Extract the [X, Y] coordinate from the center of the cell holding the provided text.  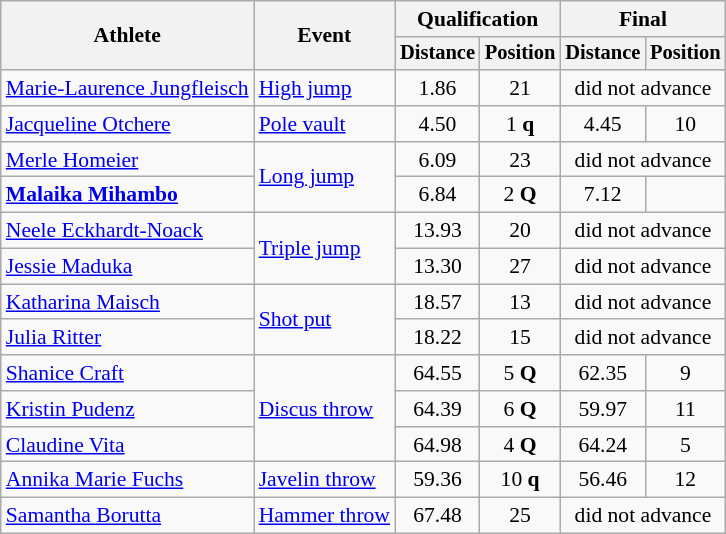
Pole vault [324, 124]
Kristin Pudenz [128, 409]
64.39 [438, 409]
25 [520, 516]
23 [520, 160]
11 [685, 409]
5 Q [520, 373]
64.24 [602, 445]
6.09 [438, 160]
18.22 [438, 338]
Malaika Mihambo [128, 195]
9 [685, 373]
Event [324, 36]
Discus throw [324, 408]
4 Q [520, 445]
Final [642, 19]
56.46 [602, 480]
27 [520, 267]
59.97 [602, 409]
5 [685, 445]
Julia Ritter [128, 338]
62.35 [602, 373]
Long jump [324, 178]
6 Q [520, 409]
Hammer throw [324, 516]
6.84 [438, 195]
Merle Homeier [128, 160]
Neele Eckhardt-Noack [128, 231]
20 [520, 231]
1 q [520, 124]
Javelin throw [324, 480]
Triple jump [324, 248]
59.36 [438, 480]
13.93 [438, 231]
10 [685, 124]
Qualification [478, 19]
13.30 [438, 267]
Athlete [128, 36]
Samantha Borutta [128, 516]
10 q [520, 480]
Annika Marie Fuchs [128, 480]
4.45 [602, 124]
15 [520, 338]
Shot put [324, 320]
12 [685, 480]
67.48 [438, 516]
21 [520, 88]
Jessie Maduka [128, 267]
64.98 [438, 445]
7.12 [602, 195]
Jacqueline Otchere [128, 124]
Claudine Vita [128, 445]
13 [520, 302]
Shanice Craft [128, 373]
High jump [324, 88]
4.50 [438, 124]
64.55 [438, 373]
Katharina Maisch [128, 302]
2 Q [520, 195]
Marie-Laurence Jungfleisch [128, 88]
18.57 [438, 302]
1.86 [438, 88]
